Determine the [X, Y] coordinate at the center of the cell enclosing the given text.  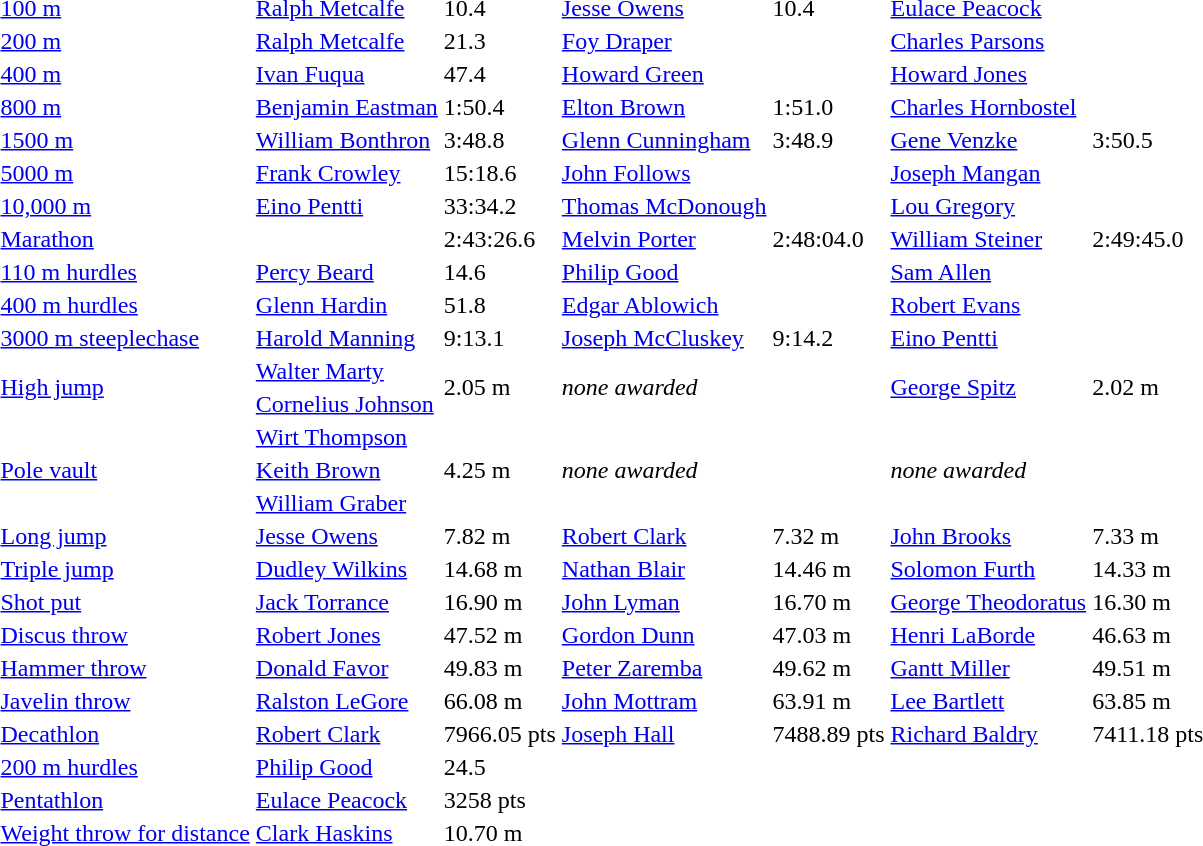
14.6 [500, 272]
Solomon Furth [988, 569]
Joseph McCluskey [664, 338]
Frank Crowley [346, 173]
33:34.2 [500, 206]
Gene Venzke [988, 140]
Lou Gregory [988, 206]
9:13.1 [500, 338]
2:43:26.6 [500, 239]
24.5 [500, 767]
2.05 m [500, 388]
Gantt Miller [988, 668]
Joseph Mangan [988, 173]
9:14.2 [828, 338]
Ralph Metcalfe [346, 41]
Glenn Cunningham [664, 140]
14.68 m [500, 569]
Peter Zaremba [664, 668]
1:50.4 [500, 107]
51.8 [500, 305]
Ralston LeGore [346, 701]
John Lyman [664, 602]
Robert Evans [988, 305]
49.62 m [828, 668]
Joseph Hall [664, 734]
Charles Hornbostel [988, 107]
21.3 [500, 41]
William Steiner [988, 239]
47.4 [500, 74]
Howard Green [664, 74]
Elton Brown [664, 107]
Donald Favor [346, 668]
Jack Torrance [346, 602]
Melvin Porter [664, 239]
3:48.9 [828, 140]
7.82 m [500, 536]
Edgar Ablowich [664, 305]
Dudley Wilkins [346, 569]
George Spitz [988, 388]
Harold Manning [346, 338]
Charles Parsons [988, 41]
7966.05 pts [500, 734]
66.08 m [500, 701]
15:18.6 [500, 173]
Jesse Owens [346, 536]
47.03 m [828, 635]
14.46 m [828, 569]
George Theodoratus [988, 602]
49.83 m [500, 668]
Glenn Hardin [346, 305]
Walter Marty [346, 371]
Howard Jones [988, 74]
Richard Baldry [988, 734]
Keith Brown [346, 470]
7488.89 pts [828, 734]
John Follows [664, 173]
7.32 m [828, 536]
2:48:04.0 [828, 239]
Ivan Fuqua [346, 74]
Foy Draper [664, 41]
4.25 m [500, 470]
16.90 m [500, 602]
47.52 m [500, 635]
1:51.0 [828, 107]
William Bonthron [346, 140]
Lee Bartlett [988, 701]
Nathan Blair [664, 569]
Gordon Dunn [664, 635]
Benjamin Eastman [346, 107]
Sam Allen [988, 272]
3:48.8 [500, 140]
63.91 m [828, 701]
Henri LaBorde [988, 635]
Thomas McDonough [664, 206]
John Mottram [664, 701]
William Graber [346, 503]
Robert Jones [346, 635]
Cornelius Johnson [346, 404]
16.70 m [828, 602]
Eulace Peacock [346, 800]
3258 pts [500, 800]
Percy Beard [346, 272]
Wirt Thompson [346, 437]
John Brooks [988, 536]
